From the cell containing the given text, extract its center point as (x, y) coordinate. 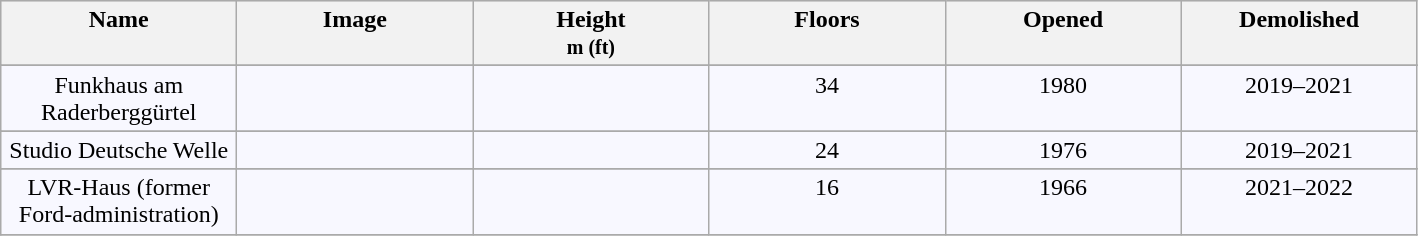
Studio Deutsche Welle (119, 150)
Funkhaus am Raderberggürtel (119, 98)
34 (827, 98)
Image (355, 34)
Demolished (1299, 34)
2021–2022 (1299, 202)
Floors (827, 34)
Opened (1063, 34)
1966 (1063, 202)
24 (827, 150)
Name (119, 34)
1976 (1063, 150)
LVR-Haus (former Ford-administration) (119, 202)
Heightm (ft) (591, 34)
1980 (1063, 98)
16 (827, 202)
